Return [X, Y] of the center of cell containing provided text 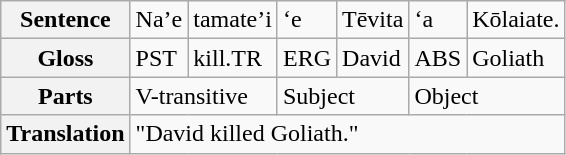
ERG [306, 58]
Tēvita [373, 20]
Sentence [66, 20]
Subject [342, 96]
ABS [438, 58]
David [373, 58]
"David killed Goliath." [348, 134]
‘a [438, 20]
Object [487, 96]
Kōlaiate. [516, 20]
V-transitive [204, 96]
Goliath [516, 58]
Na’e [159, 20]
PST [159, 58]
Translation [66, 134]
Parts [66, 96]
‘e [306, 20]
tamate’i [233, 20]
kill.TR [233, 58]
Gloss [66, 58]
